Output the (X, Y) coordinate of the center of the cell containing the given text.  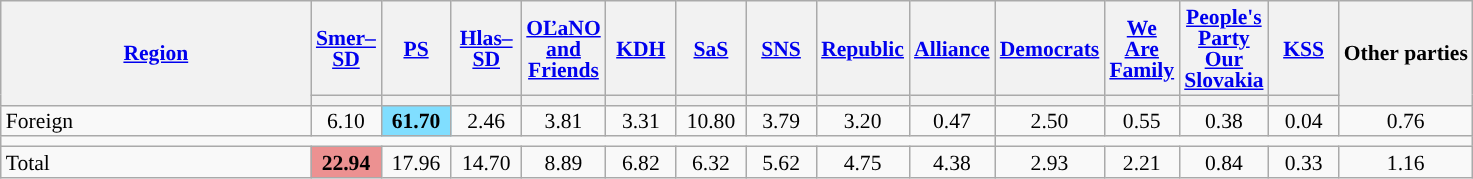
0.04 (1304, 120)
22.94 (346, 162)
1.16 (1406, 162)
Region (156, 53)
PS (416, 48)
2.50 (1050, 120)
2.21 (1142, 162)
6.82 (641, 162)
Hlas–SD (486, 48)
Smer–SD (346, 48)
0.33 (1304, 162)
5.62 (781, 162)
We AreFamily (1142, 48)
4.75 (862, 162)
OĽaNOand Friends (563, 48)
3.81 (563, 120)
0.47 (952, 120)
14.70 (486, 162)
10.80 (711, 120)
3.31 (641, 120)
4.38 (952, 162)
2.93 (1050, 162)
0.55 (1142, 120)
17.96 (416, 162)
Alliance (952, 48)
6.10 (346, 120)
8.89 (563, 162)
0.38 (1224, 120)
KDH (641, 48)
Total (156, 162)
Republic (862, 48)
6.32 (711, 162)
3.20 (862, 120)
Foreign (156, 120)
61.70 (416, 120)
Other parties (1406, 53)
3.79 (781, 120)
KSS (1304, 48)
0.84 (1224, 162)
SNS (781, 48)
2.46 (486, 120)
People's PartyOur Slovakia (1224, 48)
SaS (711, 48)
0.76 (1406, 120)
Democrats (1050, 48)
